Capture the cell that displays the provided text and extract its [X, Y] central coordinate. 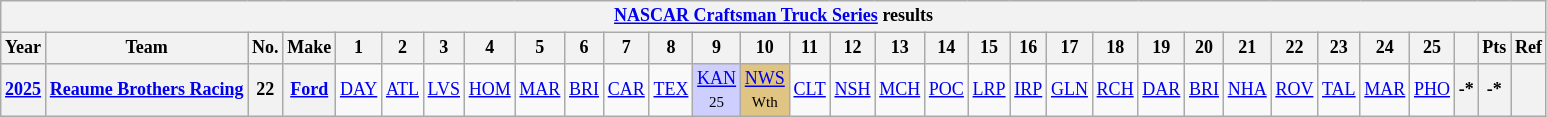
NHA [1247, 90]
12 [852, 48]
MCH [900, 90]
Ford [310, 90]
ROV [1294, 90]
24 [1385, 48]
NASCAR Craftsman Truck Series results [774, 16]
NWSWth [764, 90]
Pts [1494, 48]
5 [540, 48]
GLN [1070, 90]
Make [310, 48]
Team [146, 48]
7 [626, 48]
8 [671, 48]
DAR [1162, 90]
RCH [1115, 90]
17 [1070, 48]
DAY [359, 90]
3 [444, 48]
TEX [671, 90]
14 [947, 48]
KAN25 [717, 90]
15 [989, 48]
6 [584, 48]
18 [1115, 48]
CLT [810, 90]
Reaume Brothers Racing [146, 90]
1 [359, 48]
25 [1432, 48]
9 [717, 48]
23 [1339, 48]
2025 [24, 90]
POC [947, 90]
NSH [852, 90]
IRP [1028, 90]
13 [900, 48]
21 [1247, 48]
19 [1162, 48]
11 [810, 48]
16 [1028, 48]
10 [764, 48]
2 [403, 48]
CAR [626, 90]
Ref [1529, 48]
HOM [490, 90]
PHO [1432, 90]
LRP [989, 90]
LVS [444, 90]
20 [1204, 48]
Year [24, 48]
4 [490, 48]
TAL [1339, 90]
ATL [403, 90]
No. [266, 48]
